Return the [X, Y] coordinate for the center point of the cell that contains the specified text.  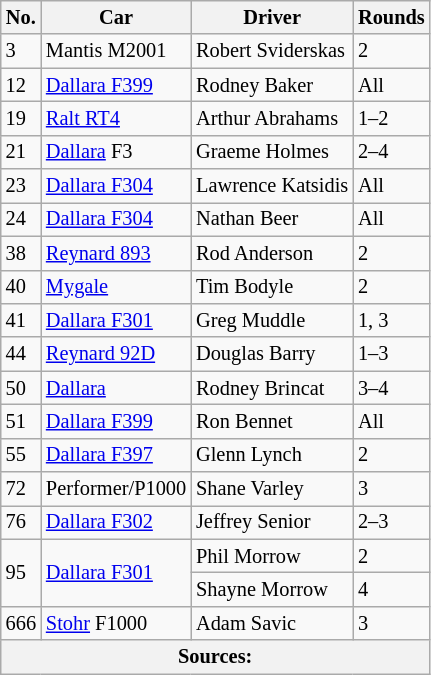
Ralt RT4 [116, 118]
Reynard 893 [116, 253]
Mantis M2001 [116, 51]
Shane Varley [272, 489]
Dallara F302 [116, 522]
51 [21, 421]
Glenn Lynch [272, 455]
24 [21, 219]
Shayne Morrow [272, 589]
Dallara F397 [116, 455]
Performer/P1000 [116, 489]
1–3 [392, 354]
95 [21, 572]
Nathan Beer [272, 219]
No. [21, 17]
19 [21, 118]
40 [21, 287]
Stohr F1000 [116, 623]
Lawrence Katsidis [272, 186]
Rodney Baker [272, 85]
50 [21, 388]
Graeme Holmes [272, 152]
Reynard 92D [116, 354]
Car [116, 17]
Dallara [116, 388]
4 [392, 589]
Ron Bennet [272, 421]
2–3 [392, 522]
38 [21, 253]
Dallara F3 [116, 152]
Sources: [216, 657]
Douglas Barry [272, 354]
Driver [272, 17]
Adam Savic [272, 623]
3–4 [392, 388]
Robert Sviderskas [272, 51]
41 [21, 320]
Jeffrey Senior [272, 522]
Rodney Brincat [272, 388]
666 [21, 623]
Mygale [116, 287]
Rounds [392, 17]
72 [21, 489]
Phil Morrow [272, 556]
44 [21, 354]
1–2 [392, 118]
1, 3 [392, 320]
Greg Muddle [272, 320]
21 [21, 152]
Arthur Abrahams [272, 118]
Rod Anderson [272, 253]
2–4 [392, 152]
55 [21, 455]
Tim Bodyle [272, 287]
12 [21, 85]
76 [21, 522]
23 [21, 186]
